Provide the [X, Y] coordinate of the cell's center where the given text is located.  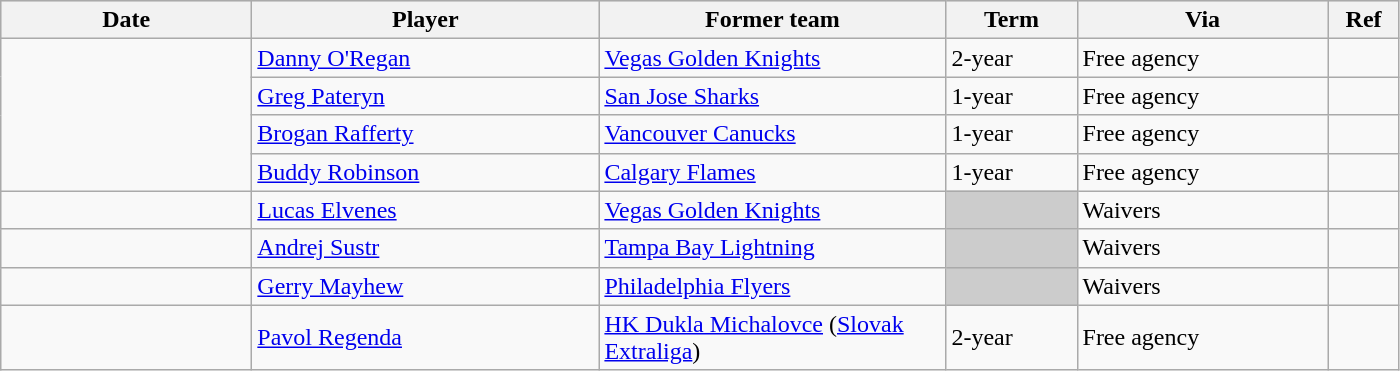
Lucas Elvenes [426, 210]
Tampa Bay Lightning [772, 248]
Philadelphia Flyers [772, 286]
Danny O'Regan [426, 58]
Pavol Regenda [426, 338]
Ref [1364, 20]
Gerry Mayhew [426, 286]
Player [426, 20]
Via [1202, 20]
Buddy Robinson [426, 172]
Andrej Sustr [426, 248]
Vancouver Canucks [772, 134]
Calgary Flames [772, 172]
Brogan Rafferty [426, 134]
San Jose Sharks [772, 96]
Former team [772, 20]
Date [126, 20]
HK Dukla Michalovce (Slovak Extraliga) [772, 338]
Term [1012, 20]
Greg Pateryn [426, 96]
